For the text-containing cell, return its midpoint in [X, Y] coordinate format. 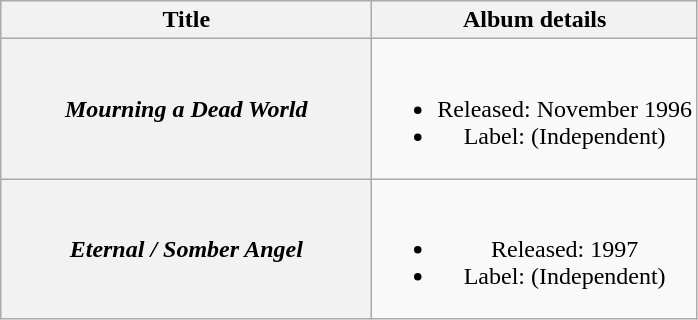
Released: November 1996Label: (Independent) [535, 109]
Mourning a Dead World [186, 109]
Title [186, 20]
Released: 1997Label: (Independent) [535, 249]
Album details [535, 20]
Eternal / Somber Angel [186, 249]
